Return [X, Y] of the center of cell containing provided text 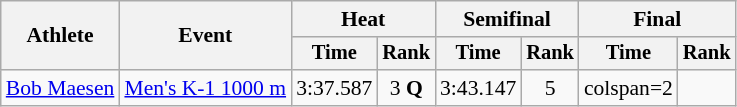
5 [550, 88]
Final [658, 19]
colspan=2 [628, 88]
Men's K-1 1000 m [205, 88]
Heat [363, 19]
3:37.587 [334, 88]
Bob Maesen [60, 88]
3 Q [406, 88]
Athlete [60, 36]
Event [205, 36]
3:43.147 [478, 88]
Semifinal [507, 19]
